Scan for the cell matching the given text and deliver its [X, Y] coordinate at center. 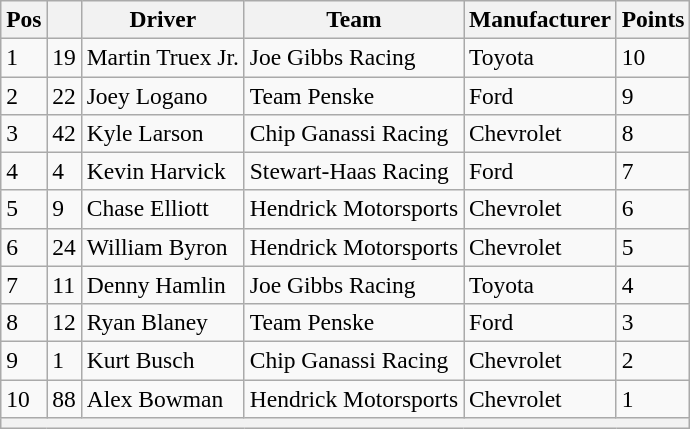
42 [64, 133]
Kyle Larson [162, 133]
Denny Hamlin [162, 285]
24 [64, 247]
Points [653, 19]
12 [64, 322]
Team [354, 19]
Manufacturer [540, 19]
Kurt Busch [162, 360]
22 [64, 95]
William Byron [162, 247]
Chase Elliott [162, 209]
11 [64, 285]
Pos [24, 19]
88 [64, 398]
Martin Truex Jr. [162, 57]
Ryan Blaney [162, 322]
Stewart-Haas Racing [354, 171]
19 [64, 57]
Joey Logano [162, 95]
Alex Bowman [162, 398]
Kevin Harvick [162, 171]
Driver [162, 19]
